Determine the [x, y] coordinate at the center of the cell enclosing the given text.  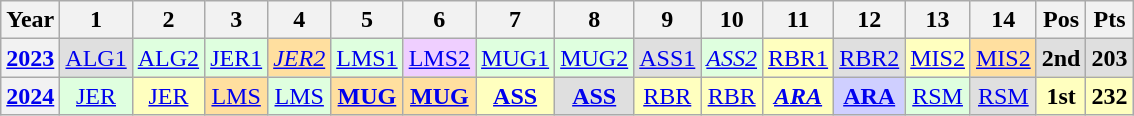
13 [938, 20]
LMS2 [439, 58]
11 [798, 20]
9 [668, 20]
2 [168, 20]
232 [1110, 96]
12 [870, 20]
10 [732, 20]
JER2 [300, 58]
MUG1 [516, 58]
RBR2 [870, 58]
203 [1110, 58]
Pts [1110, 20]
1 [96, 20]
JER1 [236, 58]
14 [1003, 20]
ALG1 [96, 58]
8 [594, 20]
Pos [1061, 20]
5 [367, 20]
1st [1061, 96]
LMS1 [367, 58]
2nd [1061, 58]
6 [439, 20]
2023 [30, 58]
ALG2 [168, 58]
ASS1 [668, 58]
2024 [30, 96]
RBR1 [798, 58]
MUG2 [594, 58]
Year [30, 20]
3 [236, 20]
7 [516, 20]
4 [300, 20]
ASS2 [732, 58]
